From the cell containing the given text, extract its center point as (x, y) coordinate. 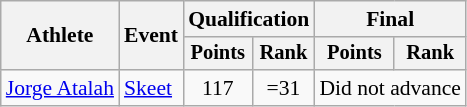
Qualification (248, 19)
Athlete (60, 36)
Jorge Atalah (60, 88)
117 (218, 88)
Skeet (151, 88)
Did not advance (390, 88)
Event (151, 36)
=31 (283, 88)
Final (390, 19)
